For the text-containing cell, return its midpoint in [X, Y] coordinate format. 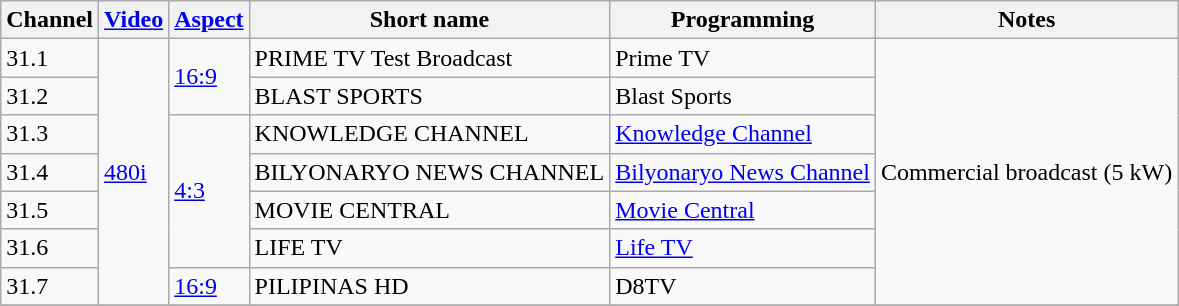
31.2 [50, 96]
Programming [743, 20]
4:3 [209, 191]
31.4 [50, 172]
Movie Central [743, 210]
D8TV [743, 286]
Aspect [209, 20]
Bilyonaryo News Channel [743, 172]
Channel [50, 20]
480i [134, 172]
31.5 [50, 210]
Knowledge Channel [743, 134]
LIFE TV [430, 248]
31.7 [50, 286]
PILIPINAS HD [430, 286]
Prime TV [743, 58]
Life TV [743, 248]
Blast Sports [743, 96]
BLAST SPORTS [430, 96]
Video [134, 20]
31.3 [50, 134]
MOVIE CENTRAL [430, 210]
PRIME TV Test Broadcast [430, 58]
31.1 [50, 58]
KNOWLEDGE CHANNEL [430, 134]
BILYONARYO NEWS CHANNEL [430, 172]
31.6 [50, 248]
Commercial broadcast (5 kW) [1026, 172]
Short name [430, 20]
Notes [1026, 20]
